Find where the given text appears and provide that cell's center as [x, y] coordinate. 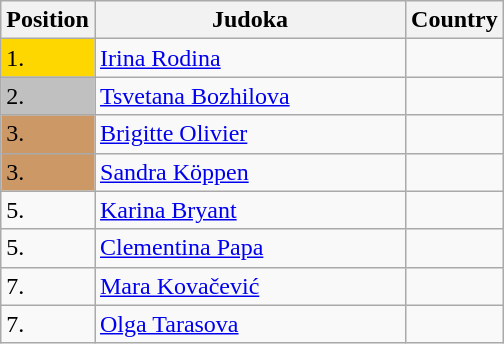
Irina Rodina [250, 58]
Sandra Köppen [250, 172]
Mara Kovačević [250, 286]
Judoka [250, 20]
Brigitte Olivier [250, 134]
1. [48, 58]
Country [455, 20]
Olga Tarasova [250, 324]
Clementina Papa [250, 248]
Tsvetana Bozhilova [250, 96]
Position [48, 20]
2. [48, 96]
Karina Bryant [250, 210]
